Detect which cell encompasses the target text, then output its [x, y] center coordinate. 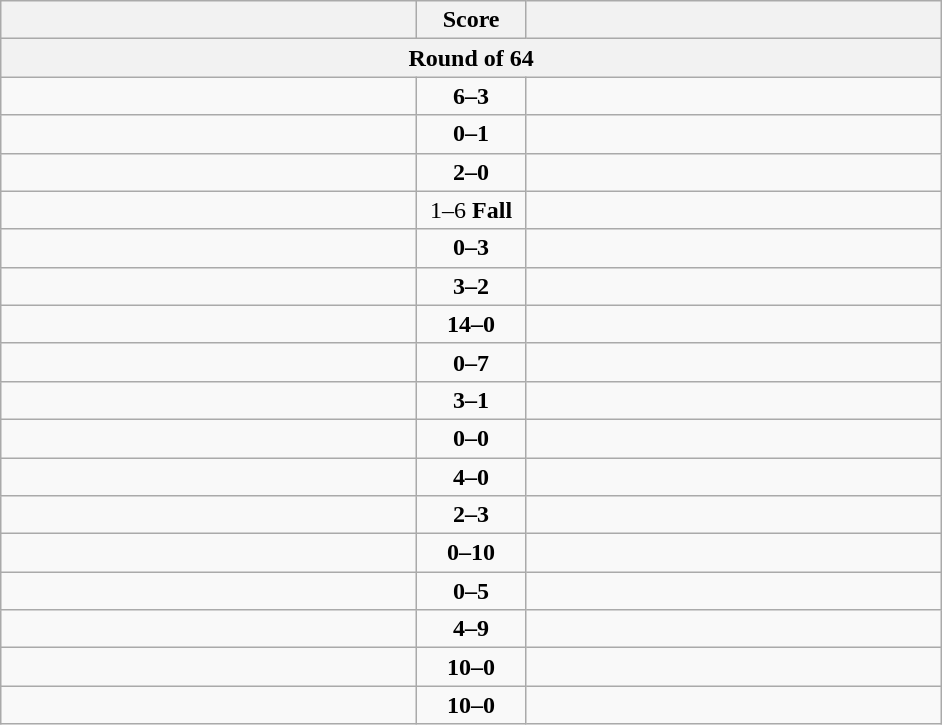
Score [472, 20]
1–6 Fall [472, 210]
0–3 [472, 248]
Round of 64 [472, 58]
2–3 [472, 515]
2–0 [472, 172]
0–10 [472, 553]
0–5 [472, 591]
0–7 [472, 362]
6–3 [472, 96]
4–0 [472, 477]
4–9 [472, 629]
14–0 [472, 324]
3–2 [472, 286]
3–1 [472, 400]
0–0 [472, 438]
0–1 [472, 134]
